For the text-containing cell, return its midpoint in [X, Y] coordinate format. 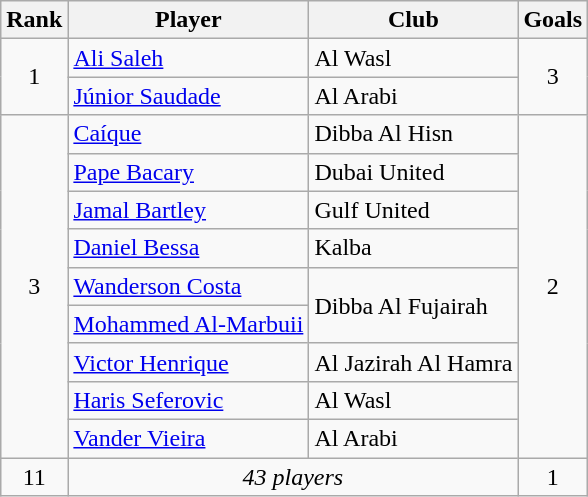
Mohammed Al-Marbuii [188, 324]
Haris Seferovic [188, 400]
Júnior Saudade [188, 96]
Dibba Al Fujairah [414, 305]
Ali Saleh [188, 58]
Wanderson Costa [188, 286]
Dibba Al Hisn [414, 134]
Club [414, 20]
Dubai United [414, 172]
2 [553, 286]
Player [188, 20]
Al Jazirah Al Hamra [414, 362]
Gulf United [414, 210]
Caíque [188, 134]
43 players [293, 477]
Pape Bacary [188, 172]
Rank [34, 20]
Vander Vieira [188, 438]
Jamal Bartley [188, 210]
Victor Henrique [188, 362]
Daniel Bessa [188, 248]
Kalba [414, 248]
Goals [553, 20]
11 [34, 477]
